Output the [X, Y] coordinate of the center of the cell containing the given text.  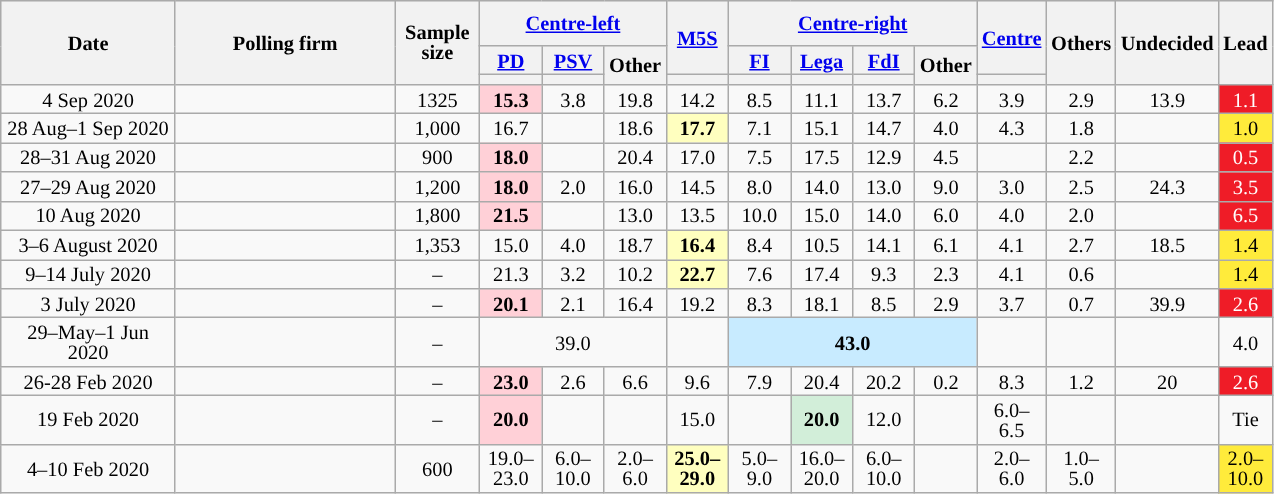
Centre-right [852, 22]
6.1 [946, 244]
20.2 [884, 380]
17.4 [821, 274]
19 Feb 2020 [88, 420]
2.0–10.0 [1246, 468]
7.9 [759, 380]
PD [511, 60]
1.1 [1246, 98]
20 [1168, 380]
16.0 [635, 186]
1.8 [1081, 128]
3.5 [1246, 186]
1.2 [1081, 380]
8.0 [759, 186]
12.0 [884, 420]
9.3 [884, 274]
6.0–6.5 [1012, 420]
M5S [697, 37]
28–31 Aug 2020 [88, 156]
600 [438, 468]
1,200 [438, 186]
19.2 [697, 302]
7.6 [759, 274]
43.0 [852, 342]
Tie [1246, 420]
0.5 [1246, 156]
15.3 [511, 98]
900 [438, 156]
12.9 [884, 156]
8.4 [759, 244]
3.0 [1012, 186]
6.6 [635, 380]
6.2 [946, 98]
14.5 [697, 186]
5.0–9.0 [759, 468]
Sample size [438, 42]
7.1 [759, 128]
39.0 [573, 342]
Centre-left [573, 22]
19.8 [635, 98]
1.0–5.0 [1081, 468]
39.9 [1168, 302]
Date [88, 42]
2.2 [1081, 156]
16.7 [511, 128]
21.5 [511, 216]
17.0 [697, 156]
Undecided [1168, 42]
10.5 [821, 244]
3.2 [573, 274]
3–6 August 2020 [88, 244]
10.2 [635, 274]
22.7 [697, 274]
25.0–29.0 [697, 468]
Centre [1012, 37]
9.6 [697, 380]
3.9 [1012, 98]
4–10 Feb 2020 [88, 468]
Others [1081, 42]
4.3 [1012, 128]
Polling firm [285, 42]
9–14 July 2020 [88, 274]
7.5 [759, 156]
1,353 [438, 244]
29–May–1 Jun 2020 [88, 342]
2.3 [946, 274]
15.1 [821, 128]
17.5 [821, 156]
13.5 [697, 216]
0.2 [946, 380]
6.5 [1246, 216]
3.8 [573, 98]
0.7 [1081, 302]
2.7 [1081, 244]
28 Aug–1 Sep 2020 [88, 128]
1,800 [438, 216]
18.5 [1168, 244]
2.1 [573, 302]
14.1 [884, 244]
18.1 [821, 302]
9.0 [946, 186]
23.0 [511, 380]
4 Sep 2020 [88, 98]
27–29 Aug 2020 [88, 186]
FI [759, 60]
1,000 [438, 128]
17.7 [697, 128]
6.0 [946, 216]
4.5 [946, 156]
2.5 [1081, 186]
Lega [821, 60]
1325 [438, 98]
FdI [884, 60]
3 July 2020 [88, 302]
19.0–23.0 [511, 468]
13.9 [1168, 98]
13.7 [884, 98]
1.0 [1246, 128]
PSV [573, 60]
18.7 [635, 244]
21.3 [511, 274]
11.1 [821, 98]
20.1 [511, 302]
16.0–20.0 [821, 468]
10.0 [759, 216]
14.7 [884, 128]
18.6 [635, 128]
14.2 [697, 98]
24.3 [1168, 186]
10 Aug 2020 [88, 216]
3.7 [1012, 302]
0.6 [1081, 274]
Lead [1246, 42]
26-28 Feb 2020 [88, 380]
